Determine the (x, y) coordinate at the center of the cell enclosing the given text.  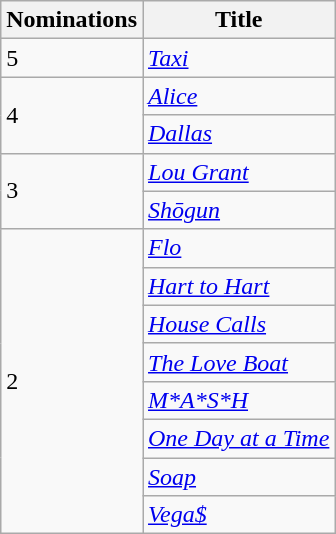
Hart to Hart (238, 286)
House Calls (238, 324)
Soap (238, 477)
Vega$ (238, 515)
The Love Boat (238, 362)
M*A*S*H (238, 400)
4 (72, 115)
Dallas (238, 134)
Lou Grant (238, 172)
2 (72, 381)
Nominations (72, 20)
Flo (238, 248)
One Day at a Time (238, 438)
Alice (238, 96)
Shōgun (238, 210)
5 (72, 58)
3 (72, 191)
Title (238, 20)
Taxi (238, 58)
